For the text-containing cell, return its midpoint in (x, y) coordinate format. 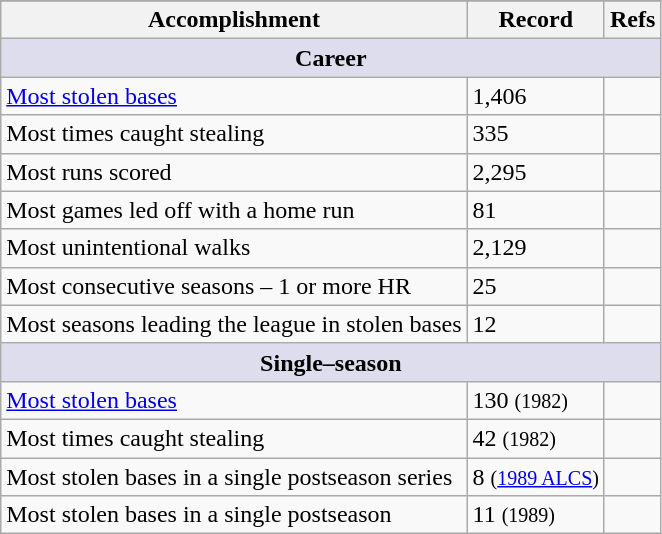
12 (536, 324)
Single–season (331, 362)
81 (536, 210)
Most seasons leading the league in stolen bases (234, 324)
2,129 (536, 248)
Most unintentional walks (234, 248)
Career (331, 58)
Refs (632, 20)
130 (1982) (536, 400)
25 (536, 286)
2,295 (536, 172)
1,406 (536, 96)
Most stolen bases in a single postseason series (234, 477)
8 (1989 ALCS) (536, 477)
42 (1982) (536, 438)
Accomplishment (234, 20)
11 (1989) (536, 515)
335 (536, 134)
Most runs scored (234, 172)
Most consecutive seasons – 1 or more HR (234, 286)
Most games led off with a home run (234, 210)
Record (536, 20)
Most stolen bases in a single postseason (234, 515)
